Identify which cell holds the provided text, then report its [x, y] central coordinate. 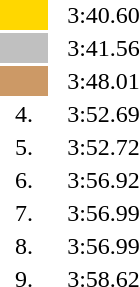
7. [24, 213]
6. [24, 180]
4. [24, 114]
5. [24, 147]
8. [24, 246]
